Identify which cell holds the provided text, then report its (X, Y) central coordinate. 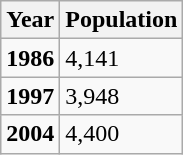
Year (30, 20)
Population (122, 20)
4,400 (122, 134)
1986 (30, 58)
3,948 (122, 96)
4,141 (122, 58)
1997 (30, 96)
2004 (30, 134)
